Return the [X, Y] coordinate for the center point of the cell that contains the specified text.  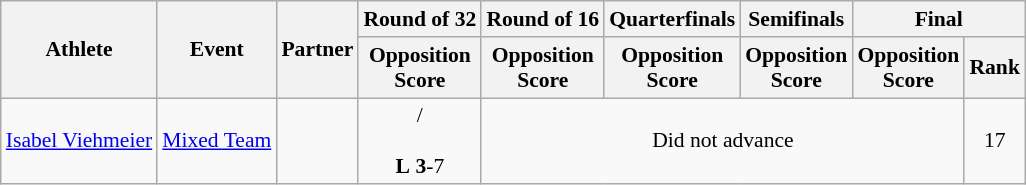
/ L 3-7 [420, 142]
Rank [994, 68]
Isabel Viehmeier [79, 142]
Did not advance [722, 142]
Quarterfinals [672, 19]
Round of 32 [420, 19]
Round of 16 [542, 19]
17 [994, 142]
Event [216, 50]
Athlete [79, 50]
Partner [317, 50]
Mixed Team [216, 142]
Semifinals [796, 19]
Final [938, 19]
